Locate the cell with the specified text and output its (X, Y) center coordinate. 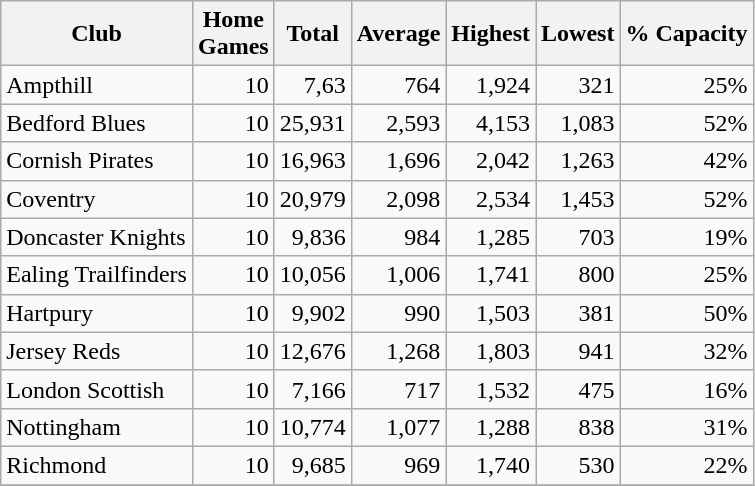
Highest (491, 34)
Jersey Reds (97, 351)
990 (398, 313)
2,042 (491, 161)
42% (686, 161)
1,268 (398, 351)
22% (686, 465)
Doncaster Knights (97, 237)
1,741 (491, 275)
12,676 (312, 351)
703 (578, 237)
764 (398, 85)
10,056 (312, 275)
1,453 (578, 199)
Cornish Pirates (97, 161)
Average (398, 34)
31% (686, 427)
Hartpury (97, 313)
984 (398, 237)
2,534 (491, 199)
Bedford Blues (97, 123)
16% (686, 389)
Ealing Trailfinders (97, 275)
475 (578, 389)
Coventry (97, 199)
Ampthill (97, 85)
HomeGames (233, 34)
25,931 (312, 123)
717 (398, 389)
381 (578, 313)
2,098 (398, 199)
1,083 (578, 123)
7,166 (312, 389)
1,740 (491, 465)
9,685 (312, 465)
9,902 (312, 313)
838 (578, 427)
20,979 (312, 199)
16,963 (312, 161)
1,532 (491, 389)
Total (312, 34)
% Capacity (686, 34)
4,153 (491, 123)
1,696 (398, 161)
1,285 (491, 237)
7,63 (312, 85)
1,006 (398, 275)
941 (578, 351)
Club (97, 34)
800 (578, 275)
Richmond (97, 465)
Lowest (578, 34)
969 (398, 465)
530 (578, 465)
1,924 (491, 85)
Nottingham (97, 427)
50% (686, 313)
32% (686, 351)
10,774 (312, 427)
1,077 (398, 427)
1,803 (491, 351)
9,836 (312, 237)
1,288 (491, 427)
19% (686, 237)
1,263 (578, 161)
1,503 (491, 313)
London Scottish (97, 389)
321 (578, 85)
2,593 (398, 123)
